Pinpoint the cell where the given text exists, returning its [X, Y] midpoint coordinate. 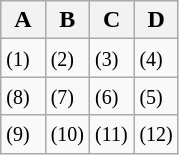
C [112, 20]
(12) [156, 134]
(1) [23, 58]
D [156, 20]
(9) [23, 134]
(3) [112, 58]
A [23, 20]
(11) [112, 134]
(4) [156, 58]
(5) [156, 96]
(7) [67, 96]
(8) [23, 96]
B [67, 20]
(2) [67, 58]
(6) [112, 96]
(10) [67, 134]
